Scan for the cell matching the given text and deliver its (X, Y) coordinate at center. 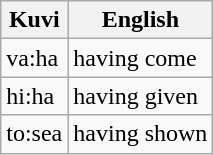
va:ha (34, 58)
having given (140, 96)
to:sea (34, 134)
having shown (140, 134)
English (140, 20)
hi:ha (34, 96)
having come (140, 58)
Kuvi (34, 20)
